Output the (x, y) coordinate of the center of the cell containing the given text.  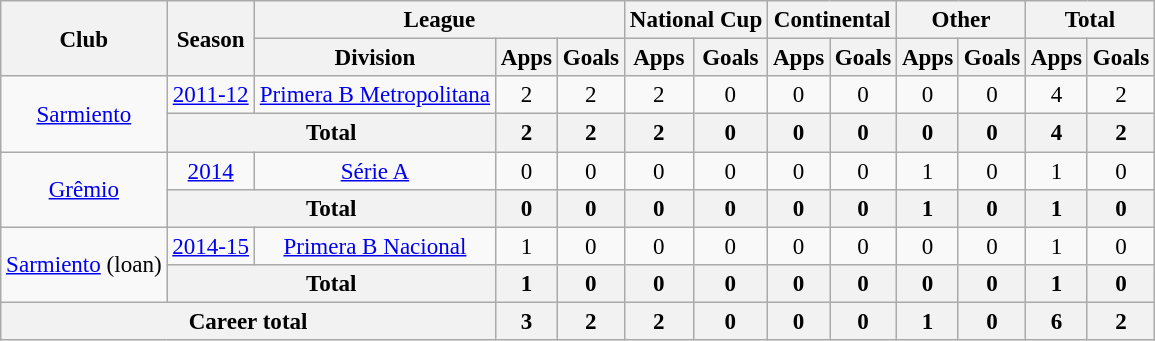
Grêmio (84, 190)
2014 (210, 171)
Season (210, 38)
League (439, 20)
Continental (832, 20)
Club (84, 38)
3 (526, 322)
Sarmiento (loan) (84, 264)
6 (1057, 322)
National Cup (696, 20)
Primera B Metropolitana (374, 95)
Série A (374, 171)
Division (374, 58)
Other (962, 20)
2011-12 (210, 95)
2014-15 (210, 246)
Primera B Nacional (374, 246)
Career total (248, 322)
Sarmiento (84, 114)
